Identify which cell holds the provided text, then report its (X, Y) central coordinate. 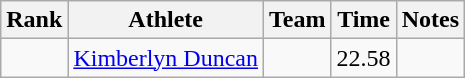
Kimberlyn Duncan (166, 58)
Rank (34, 20)
Team (298, 20)
Time (364, 20)
Notes (430, 20)
22.58 (364, 58)
Athlete (166, 20)
